Return the (X, Y) coordinate for the center point of the cell that contains the specified text.  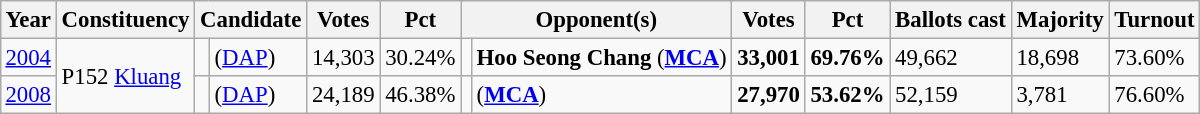
(MCA) (602, 95)
3,781 (1060, 95)
49,662 (950, 57)
30.24% (420, 57)
P152 Kluang (125, 76)
24,189 (344, 95)
Constituency (125, 20)
27,970 (768, 95)
2004 (28, 57)
76.60% (1154, 95)
53.62% (848, 95)
Ballots cast (950, 20)
52,159 (950, 95)
Candidate (251, 20)
14,303 (344, 57)
33,001 (768, 57)
69.76% (848, 57)
Turnout (1154, 20)
46.38% (420, 95)
73.60% (1154, 57)
Year (28, 20)
Hoo Seong Chang (MCA) (602, 57)
Opponent(s) (596, 20)
18,698 (1060, 57)
2008 (28, 95)
Majority (1060, 20)
